Locate the cell with the specified text and output its (x, y) center coordinate. 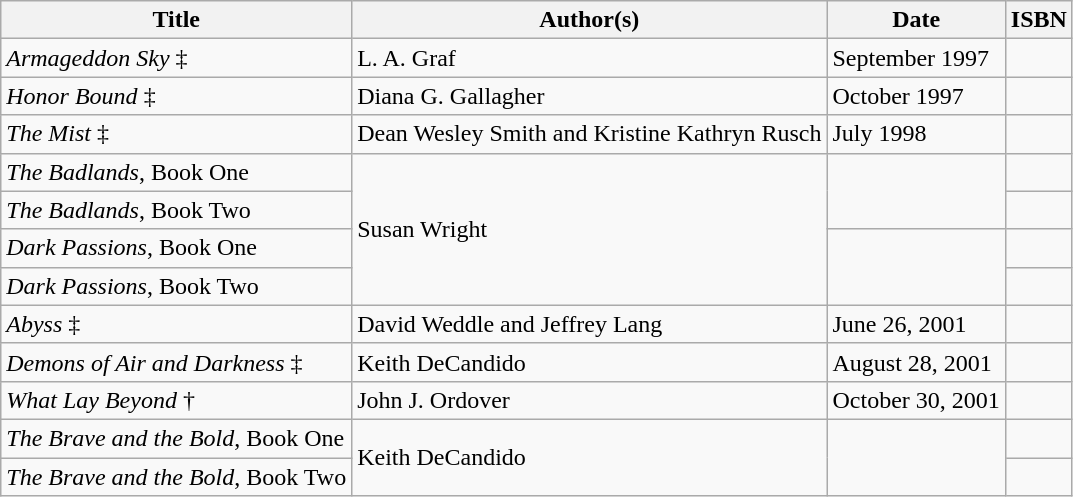
August 28, 2001 (916, 362)
The Brave and the Bold, Book One (176, 438)
The Badlands, Book One (176, 172)
L. A. Graf (590, 58)
The Mist ‡ (176, 134)
Author(s) (590, 20)
The Brave and the Bold, Book Two (176, 477)
The Badlands, Book Two (176, 210)
Dark Passions, Book One (176, 248)
Armageddon Sky ‡ (176, 58)
Dean Wesley Smith and Kristine Kathryn Rusch (590, 134)
Susan Wright (590, 229)
September 1997 (916, 58)
Diana G. Gallagher (590, 96)
June 26, 2001 (916, 324)
Honor Bound ‡ (176, 96)
Title (176, 20)
Date (916, 20)
ISBN (1038, 20)
Abyss ‡ (176, 324)
David Weddle and Jeffrey Lang (590, 324)
What Lay Beyond † (176, 400)
Dark Passions, Book Two (176, 286)
John J. Ordover (590, 400)
Demons of Air and Darkness ‡ (176, 362)
July 1998 (916, 134)
October 1997 (916, 96)
October 30, 2001 (916, 400)
